Return the (x, y) coordinate for the center point of the cell that contains the specified text.  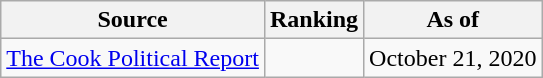
October 21, 2020 (453, 58)
The Cook Political Report (133, 58)
Ranking (314, 20)
Source (133, 20)
As of (453, 20)
